Return the (x, y) coordinate for the center point of the cell that contains the specified text.  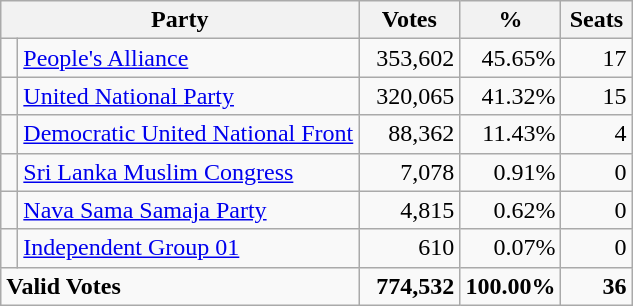
Independent Group 01 (188, 248)
7,078 (410, 172)
Democratic United National Front (188, 134)
Party (180, 20)
Nava Sama Samaja Party (188, 210)
17 (596, 58)
11.43% (510, 134)
0.62% (510, 210)
45.65% (510, 58)
610 (410, 248)
353,602 (410, 58)
% (510, 20)
United National Party (188, 96)
Valid Votes (180, 286)
Sri Lanka Muslim Congress (188, 172)
4,815 (410, 210)
0.07% (510, 248)
People's Alliance (188, 58)
36 (596, 286)
Seats (596, 20)
100.00% (510, 286)
Votes (410, 20)
4 (596, 134)
774,532 (410, 286)
15 (596, 96)
0.91% (510, 172)
320,065 (410, 96)
41.32% (510, 96)
88,362 (410, 134)
